For the text-containing cell, return its midpoint in (X, Y) coordinate format. 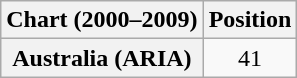
Australia (ARIA) (102, 58)
Chart (2000–2009) (102, 20)
41 (250, 58)
Position (250, 20)
